Extract the (X, Y) coordinate from the center of the cell holding the provided text.  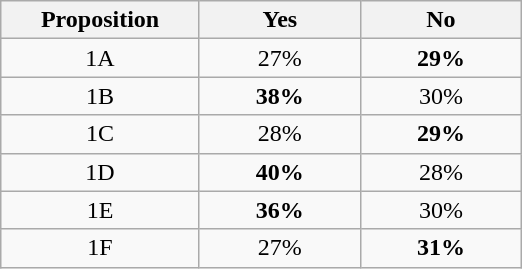
1C (100, 134)
1D (100, 172)
38% (280, 96)
1F (100, 248)
36% (280, 210)
1E (100, 210)
1B (100, 96)
31% (440, 248)
40% (280, 172)
Yes (280, 20)
1A (100, 58)
Proposition (100, 20)
No (440, 20)
